Detect which cell encompasses the target text, then output its (x, y) center coordinate. 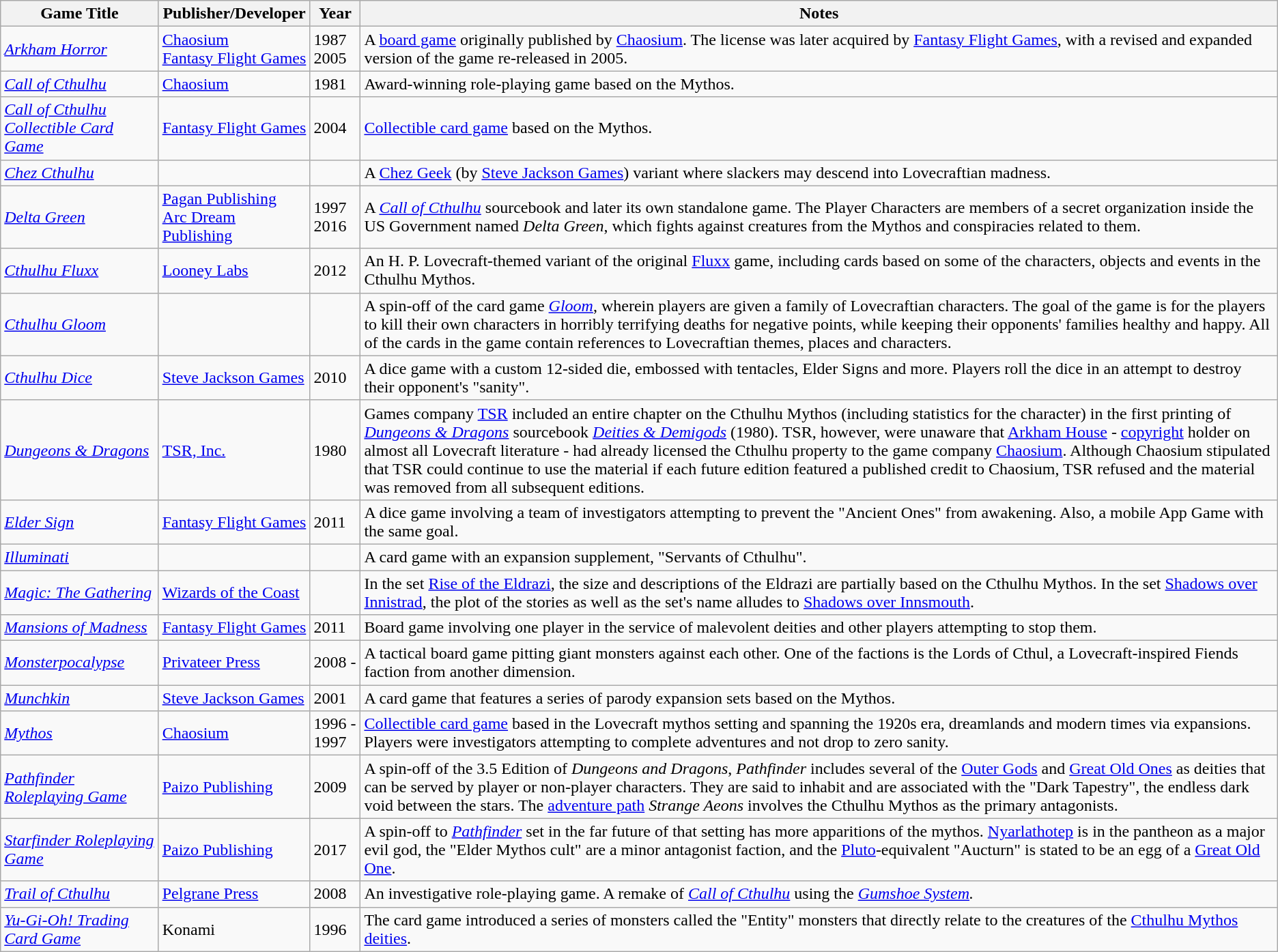
Call of Cthulhu (79, 84)
19872005 (335, 49)
A dice game involving a team of investigators attempting to prevent the "Ancient Ones" from awakening. Also, a mobile App Game with the same goal. (819, 521)
Monsterpocalypse (79, 663)
ChaosiumFantasy Flight Games (234, 49)
A card game that features a series of parody expansion sets based on the Mythos. (819, 698)
Cthulhu Dice (79, 378)
Notes (819, 14)
Yu-Gi-Oh! Trading Card Game (79, 929)
Pagan PublishingArc Dream Publishing (234, 217)
2010 (335, 378)
Board game involving one player in the service of malevolent deities and other players attempting to stop them. (819, 628)
Konami (234, 929)
1996 - 1997 (335, 733)
2001 (335, 698)
A card game with an expansion supplement, "Servants of Cthulhu". (819, 557)
Magic: The Gathering (79, 592)
Starfinder Roleplaying Game (79, 850)
Trail of Cthulhu (79, 894)
Call of Cthulhu Collectible Card Game (79, 128)
Award-winning role-playing game based on the Mythos. (819, 84)
1981 (335, 84)
2009 (335, 787)
Delta Green (79, 217)
2004 (335, 128)
Dungeons & Dragons (79, 450)
1997 2016 (335, 217)
Mythos (79, 733)
The card game introduced a series of monsters called the "Entity" monsters that directly relate to the creatures of the Cthulhu Mythos deities. (819, 929)
Pelgrane Press (234, 894)
Cthulhu Gloom (79, 324)
2017 (335, 850)
Publisher/Developer (234, 14)
Elder Sign (79, 521)
2008 (335, 894)
Wizards of the Coast (234, 592)
1980 (335, 450)
Privateer Press (234, 663)
Pathfinder Roleplaying Game (79, 787)
Year (335, 14)
Illuminati (79, 557)
Arkham Horror (79, 49)
Chez Cthulhu (79, 173)
2012 (335, 270)
2008 - (335, 663)
An investigative role-playing game. A remake of Call of Cthulhu using the Gumshoe System. (819, 894)
TSR, Inc. (234, 450)
Game Title (79, 14)
A Chez Geek (by Steve Jackson Games) variant where slackers may descend into Lovecraftian madness. (819, 173)
Collectible card game based on the Mythos. (819, 128)
Mansions of Madness (79, 628)
Munchkin (79, 698)
Cthulhu Fluxx (79, 270)
1996 (335, 929)
Looney Labs (234, 270)
